Detect which cell encompasses the target text, then output its [X, Y] center coordinate. 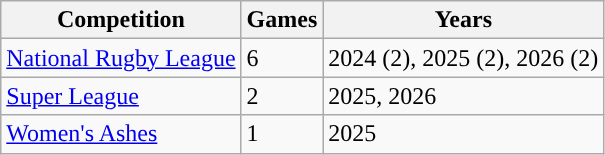
Years [464, 20]
Women's Ashes [121, 134]
Games [282, 20]
Competition [121, 20]
2 [282, 96]
2025 [464, 134]
1 [282, 134]
2024 (2), 2025 (2), 2026 (2) [464, 58]
Super League [121, 96]
National Rugby League [121, 58]
6 [282, 58]
2025, 2026 [464, 96]
